Pinpoint the cell where the given text exists, returning its [x, y] midpoint coordinate. 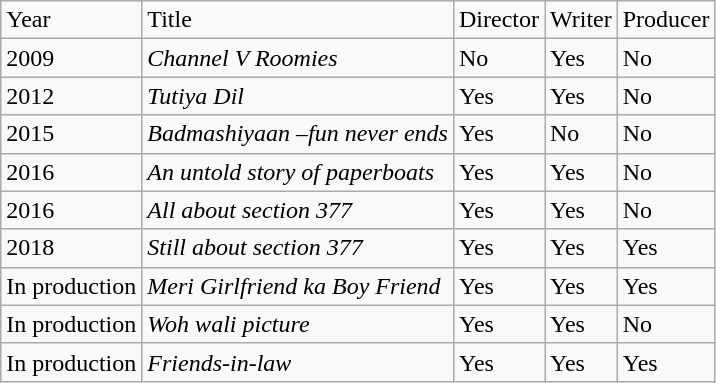
Badmashiyaan –fun never ends [298, 134]
An untold story of paperboats [298, 172]
2015 [72, 134]
Tutiya Dil [298, 96]
Year [72, 20]
2009 [72, 58]
Meri Girlfriend ka Boy Friend [298, 286]
Friends-in-law [298, 362]
Still about section 377 [298, 248]
Channel V Roomies [298, 58]
Writer [580, 20]
All about section 377 [298, 210]
2018 [72, 248]
Title [298, 20]
2012 [72, 96]
Producer [666, 20]
Director [498, 20]
Woh wali picture [298, 324]
